Search for the cell housing the specified text and yield its [X, Y] center coordinate. 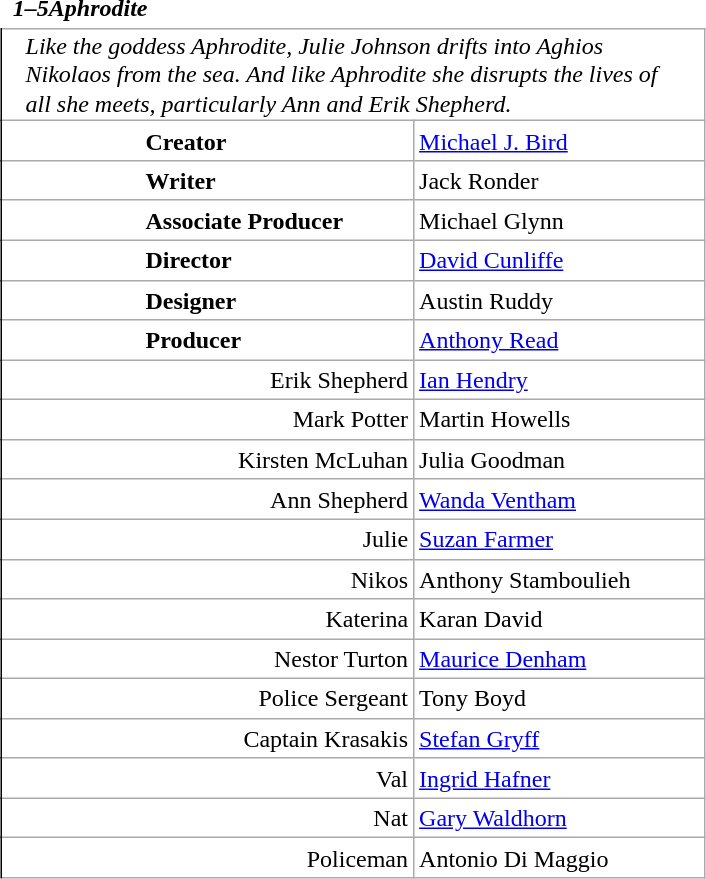
Nat [208, 818]
Julie [208, 539]
Val [208, 778]
Director [208, 260]
Creator [208, 141]
David Cunliffe [560, 260]
Producer [208, 340]
Mark Potter [208, 420]
Maurice Denham [560, 659]
Erik Shepherd [208, 380]
Austin Ruddy [560, 300]
Associate Producer [208, 220]
Michael J. Bird [560, 141]
Designer [208, 300]
Michael Glynn [560, 220]
Anthony Read [560, 340]
Ingrid Hafner [560, 778]
Ian Hendry [560, 380]
Police Sergeant [208, 699]
Martin Howells [560, 420]
Writer [208, 181]
Kirsten McLuhan [208, 459]
Katerina [208, 619]
Gary Waldhorn [560, 818]
Captain Krasakis [208, 738]
Suzan Farmer [560, 539]
Anthony Stamboulieh [560, 579]
Wanda Ventham [560, 499]
Nestor Turton [208, 659]
Jack Ronder [560, 181]
Karan David [560, 619]
Stefan Gryff [560, 738]
Nikos [208, 579]
Policeman [208, 858]
Julia Goodman [560, 459]
Tony Boyd [560, 699]
Antonio Di Maggio [560, 858]
Ann Shepherd [208, 499]
